Scan for the cell matching the given text and deliver its (X, Y) coordinate at center. 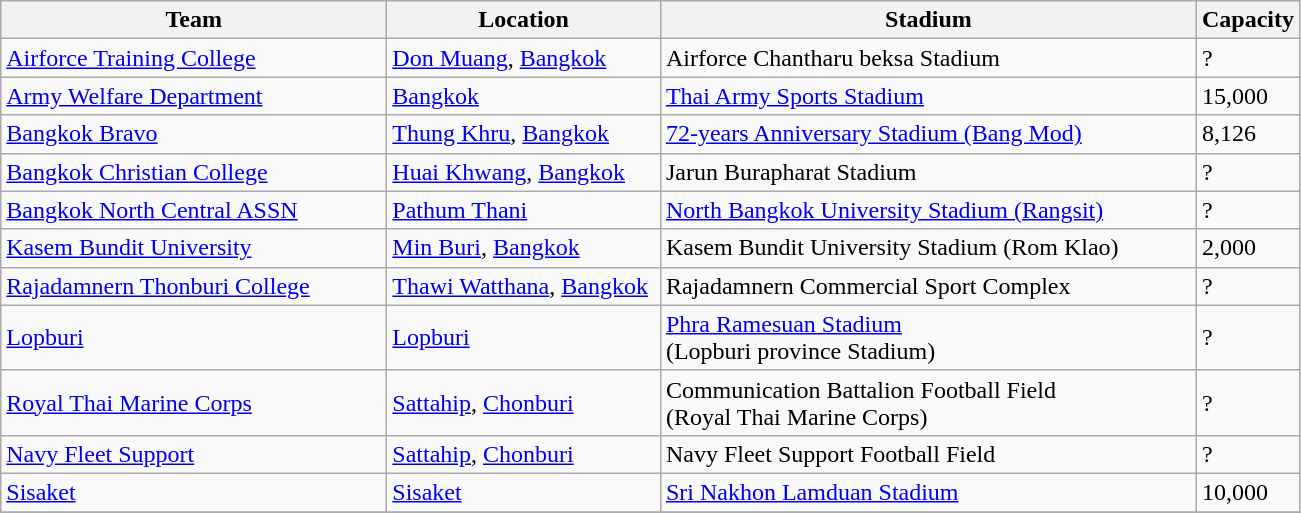
Sri Nakhon Lamduan Stadium (928, 492)
15,000 (1248, 96)
Location (524, 20)
Min Buri, Bangkok (524, 248)
Don Muang, Bangkok (524, 58)
Thawi Watthana, Bangkok (524, 286)
Bangkok Christian College (194, 172)
72-years Anniversary Stadium (Bang Mod) (928, 134)
Airforce Chantharu beksa Stadium (928, 58)
Capacity (1248, 20)
Kasem Bundit University (194, 248)
Phra Ramesuan Stadium(Lopburi province Stadium) (928, 338)
Bangkok (524, 96)
Thai Army Sports Stadium (928, 96)
Stadium (928, 20)
Bangkok Bravo (194, 134)
Airforce Training College (194, 58)
Pathum Thani (524, 210)
Rajadamnern Thonburi College (194, 286)
Bangkok North Central ASSN (194, 210)
Navy Fleet Support (194, 454)
Army Welfare Department (194, 96)
Thung Khru, Bangkok (524, 134)
Jarun Burapharat Stadium (928, 172)
10,000 (1248, 492)
Huai Khwang, Bangkok (524, 172)
Rajadamnern Commercial Sport Complex (928, 286)
Team (194, 20)
Royal Thai Marine Corps (194, 402)
Communication Battalion Football Field(Royal Thai Marine Corps) (928, 402)
Navy Fleet Support Football Field (928, 454)
Kasem Bundit University Stadium (Rom Klao) (928, 248)
North Bangkok University Stadium (Rangsit) (928, 210)
2,000 (1248, 248)
8,126 (1248, 134)
